Capture the cell that displays the provided text and extract its (x, y) central coordinate. 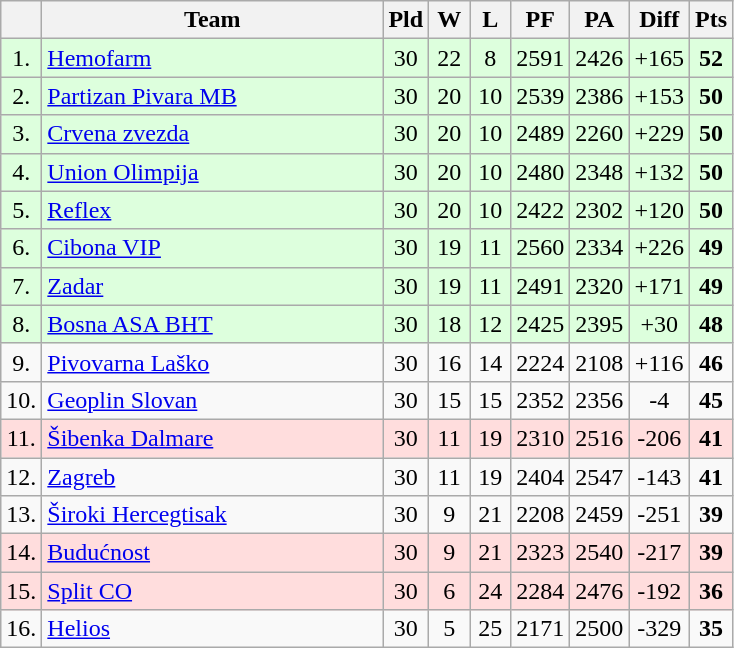
Pts (710, 20)
2560 (540, 248)
48 (710, 324)
Partizan Pivara MB (212, 96)
Pld (406, 20)
6 (450, 591)
Hemofarm (212, 58)
+120 (660, 210)
2476 (600, 591)
2310 (540, 438)
2459 (600, 515)
9. (22, 362)
2540 (600, 553)
Diff (660, 20)
Bosna ASA BHT (212, 324)
2422 (540, 210)
+171 (660, 286)
4. (22, 172)
2489 (540, 134)
14. (22, 553)
16. (22, 629)
2539 (540, 96)
+116 (660, 362)
-4 (660, 400)
2480 (540, 172)
+226 (660, 248)
+165 (660, 58)
2284 (540, 591)
25 (490, 629)
2404 (540, 477)
2108 (600, 362)
18 (450, 324)
PF (540, 20)
Šibenka Dalmare (212, 438)
2426 (600, 58)
6. (22, 248)
2302 (600, 210)
-206 (660, 438)
12. (22, 477)
2386 (600, 96)
35 (710, 629)
+229 (660, 134)
45 (710, 400)
Zagreb (212, 477)
2395 (600, 324)
+153 (660, 96)
+30 (660, 324)
2500 (600, 629)
Helios (212, 629)
2547 (600, 477)
16 (450, 362)
8. (22, 324)
2348 (600, 172)
Zadar (212, 286)
13. (22, 515)
15. (22, 591)
5. (22, 210)
Team (212, 20)
2260 (600, 134)
Split CO (212, 591)
Pivovarna Laško (212, 362)
L (490, 20)
2356 (600, 400)
Crvena zvezda (212, 134)
W (450, 20)
-217 (660, 553)
2. (22, 96)
46 (710, 362)
7. (22, 286)
2352 (540, 400)
-329 (660, 629)
12 (490, 324)
Budućnost (212, 553)
2334 (600, 248)
1. (22, 58)
36 (710, 591)
2491 (540, 286)
Reflex (212, 210)
-143 (660, 477)
22 (450, 58)
Široki Hercegtisak (212, 515)
2516 (600, 438)
2208 (540, 515)
3. (22, 134)
52 (710, 58)
2323 (540, 553)
2224 (540, 362)
-192 (660, 591)
-251 (660, 515)
14 (490, 362)
2425 (540, 324)
2171 (540, 629)
11. (22, 438)
Union Olimpija (212, 172)
5 (450, 629)
Cibona VIP (212, 248)
+132 (660, 172)
2320 (600, 286)
2591 (540, 58)
Geoplin Slovan (212, 400)
10. (22, 400)
PA (600, 20)
8 (490, 58)
24 (490, 591)
